Find where the given text appears and provide that cell's center as [x, y] coordinate. 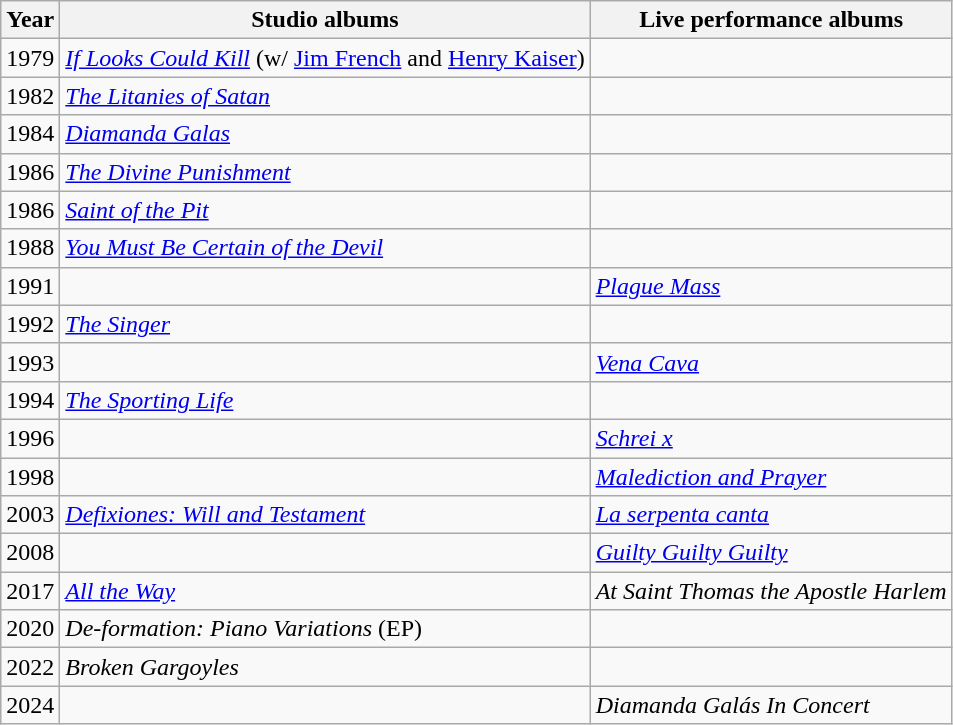
Plague Mass [771, 286]
Guilty Guilty Guilty [771, 553]
Diamanda Galás In Concert [771, 705]
La serpenta canta [771, 515]
1996 [30, 438]
Defixiones: Will and Testament [325, 515]
If Looks Could Kill (w/ Jim French and Henry Kaiser) [325, 58]
Broken Gargoyles [325, 667]
1988 [30, 248]
The Litanies of Satan [325, 96]
1984 [30, 134]
2022 [30, 667]
1998 [30, 477]
Year [30, 20]
Diamanda Galas [325, 134]
2020 [30, 629]
2024 [30, 705]
Malediction and Prayer [771, 477]
Studio albums [325, 20]
1979 [30, 58]
Live performance albums [771, 20]
1982 [30, 96]
1993 [30, 362]
1991 [30, 286]
The Divine Punishment [325, 172]
De-formation: Piano Variations (EP) [325, 629]
1994 [30, 400]
2017 [30, 591]
All the Way [325, 591]
Vena Cava [771, 362]
Saint of the Pit [325, 210]
Schrei x [771, 438]
The Sporting Life [325, 400]
1992 [30, 324]
You Must Be Certain of the Devil [325, 248]
2003 [30, 515]
The Singer [325, 324]
At Saint Thomas the Apostle Harlem [771, 591]
2008 [30, 553]
